Output the [X, Y] coordinate of the center of the cell containing the given text.  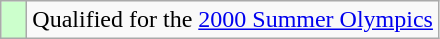
Qualified for the 2000 Summer Olympics [233, 20]
